Output the [X, Y] coordinate of the center of the cell containing the given text.  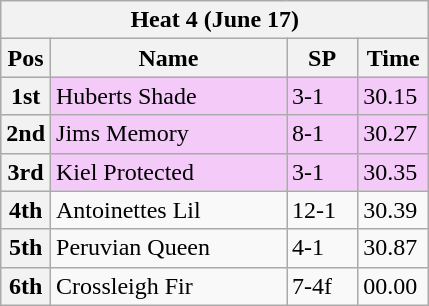
7-4f [322, 286]
Jims Memory [169, 134]
Peruvian Queen [169, 248]
Pos [26, 58]
12-1 [322, 210]
30.87 [394, 248]
Kiel Protected [169, 172]
30.15 [394, 96]
Huberts Shade [169, 96]
2nd [26, 134]
30.35 [394, 172]
4th [26, 210]
Heat 4 (June 17) [215, 20]
1st [26, 96]
3rd [26, 172]
SP [322, 58]
Name [169, 58]
6th [26, 286]
8-1 [322, 134]
Time [394, 58]
Crossleigh Fir [169, 286]
00.00 [394, 286]
30.27 [394, 134]
Antoinettes Lil [169, 210]
30.39 [394, 210]
5th [26, 248]
4-1 [322, 248]
